Pinpoint the cell where the given text exists, returning its [X, Y] midpoint coordinate. 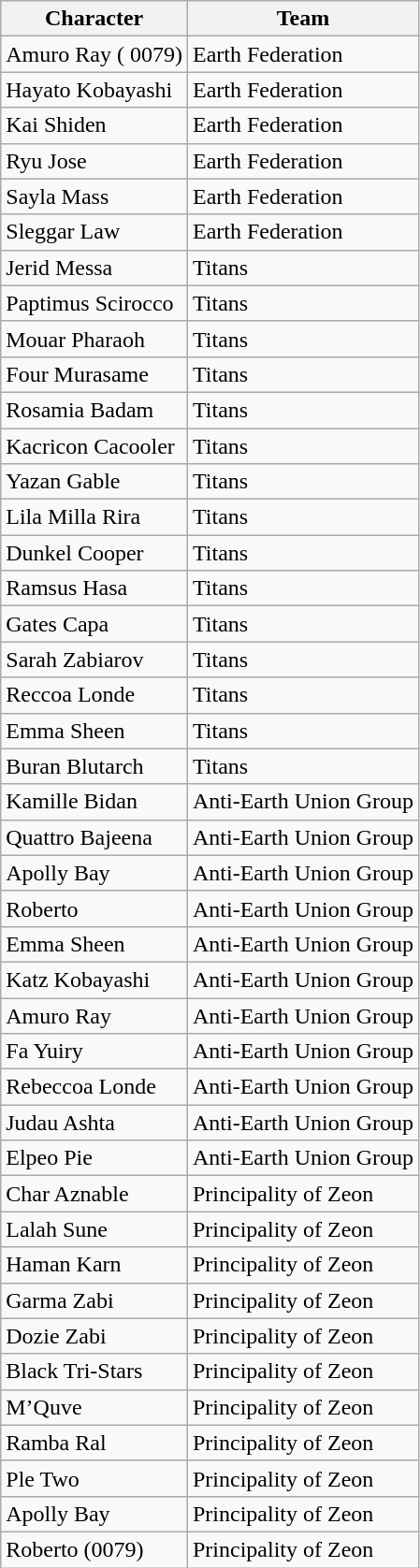
Quattro Bajeena [94, 837]
Garma Zabi [94, 1300]
Ple Two [94, 1478]
Katz Kobayashi [94, 980]
Ramsus Hasa [94, 588]
Ryu Jose [94, 161]
Buran Blutarch [94, 766]
Lalah Sune [94, 1229]
Sayla Mass [94, 196]
Elpeo Pie [94, 1158]
Black Tri-Stars [94, 1372]
Char Aznable [94, 1194]
Roberto [94, 908]
Character [94, 19]
Kai Shiden [94, 125]
Amuro Ray [94, 1015]
Fa Yuiry [94, 1052]
Four Murasame [94, 374]
Rosamia Badam [94, 410]
Dozie Zabi [94, 1336]
Judau Ashta [94, 1123]
Team [303, 19]
Dunkel Cooper [94, 553]
Kamille Bidan [94, 802]
Rebeccoa Londe [94, 1087]
Yazan Gable [94, 482]
Sleggar Law [94, 232]
Reccoa Londe [94, 695]
Haman Karn [94, 1265]
Gates Capa [94, 624]
Ramba Ral [94, 1443]
M’Quve [94, 1407]
Hayato Kobayashi [94, 90]
Sarah Zabiarov [94, 660]
Jerid Messa [94, 268]
Amuro Ray ( 0079) [94, 54]
Kacricon Cacooler [94, 446]
Mouar Pharaoh [94, 339]
Lila Milla Rira [94, 517]
Paptimus Scirocco [94, 303]
Roberto (0079) [94, 1549]
